Provide the [x, y] coordinate of the cell's center where the given text is located.  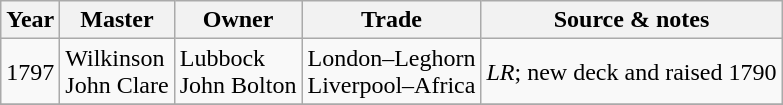
Owner [238, 20]
1797 [30, 72]
LR; new deck and raised 1790 [632, 72]
WilkinsonJohn Clare [117, 72]
Year [30, 20]
Source & notes [632, 20]
Trade [392, 20]
LubbockJohn Bolton [238, 72]
Master [117, 20]
London–LeghornLiverpool–Africa [392, 72]
